Capture the cell that displays the provided text and extract its [X, Y] central coordinate. 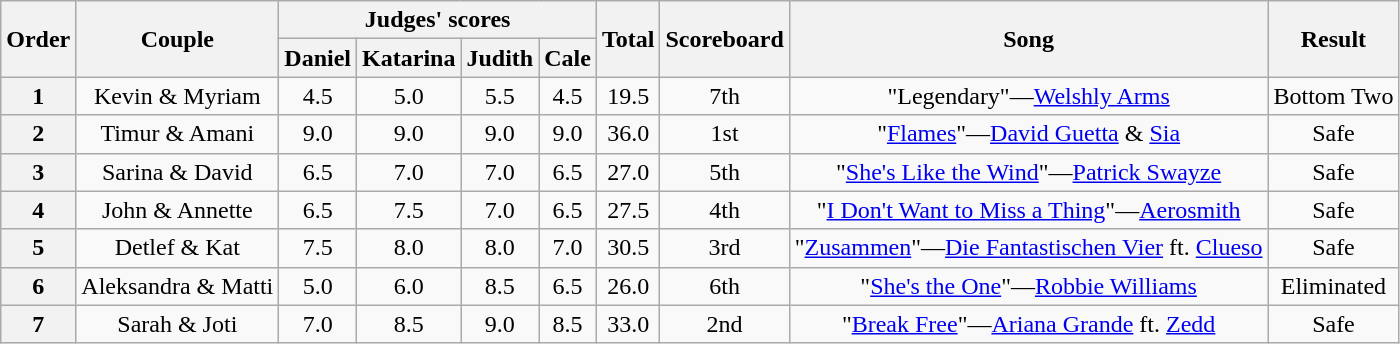
Kevin & Myriam [178, 96]
"She's the One"—Robbie Williams [1028, 286]
36.0 [628, 134]
4 [38, 210]
"Legendary"—Welshly Arms [1028, 96]
Daniel [318, 58]
19.5 [628, 96]
30.5 [628, 248]
Aleksandra & Matti [178, 286]
Bottom Two [1334, 96]
6 [38, 286]
6.0 [409, 286]
27.5 [628, 210]
Katarina [409, 58]
26.0 [628, 286]
3 [38, 172]
2nd [724, 324]
5.5 [500, 96]
Couple [178, 39]
Judges' scores [438, 20]
27.0 [628, 172]
Order [38, 39]
"I Don't Want to Miss a Thing"—Aerosmith [1028, 210]
33.0 [628, 324]
1st [724, 134]
1 [38, 96]
Total [628, 39]
6th [724, 286]
"She's Like the Wind"—Patrick Swayze [1028, 172]
Sarah & Joti [178, 324]
7 [38, 324]
"Flames"—David Guetta & Sia [1028, 134]
Song [1028, 39]
Eliminated [1334, 286]
3rd [724, 248]
Timur & Amani [178, 134]
7th [724, 96]
"Break Free"—Ariana Grande ft. Zedd [1028, 324]
Judith [500, 58]
"Zusammen"—Die Fantastischen Vier ft. Clueso [1028, 248]
4th [724, 210]
Sarina & David [178, 172]
Detlef & Kat [178, 248]
5th [724, 172]
2 [38, 134]
Scoreboard [724, 39]
5 [38, 248]
Cale [568, 58]
John & Annette [178, 210]
Result [1334, 39]
